Locate the cell with the specified text and output its (x, y) center coordinate. 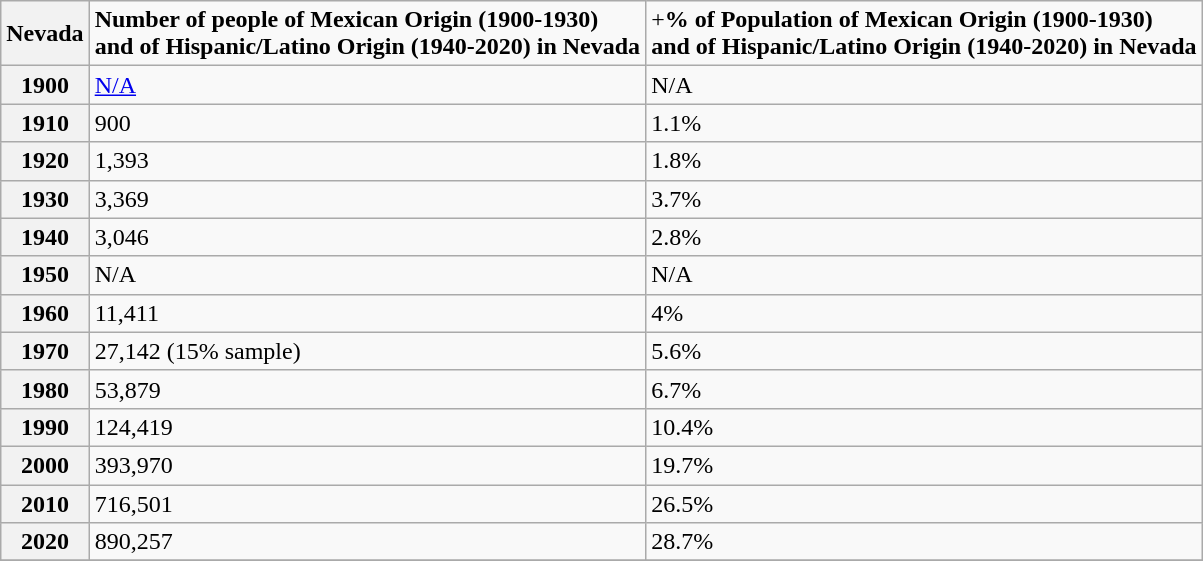
3,046 (367, 237)
11,411 (367, 313)
19.7% (924, 465)
1960 (45, 313)
890,257 (367, 542)
1940 (45, 237)
1930 (45, 199)
Nevada (45, 34)
393,970 (367, 465)
2020 (45, 542)
1950 (45, 275)
4% (924, 313)
+% of Population of Mexican Origin (1900-1930) and of Hispanic/Latino Origin (1940-2020) in Nevada (924, 34)
28.7% (924, 542)
26.5% (924, 503)
716,501 (367, 503)
1990 (45, 427)
3.7% (924, 199)
900 (367, 123)
1970 (45, 351)
1.8% (924, 161)
1910 (45, 123)
1920 (45, 161)
53,879 (367, 389)
1900 (45, 85)
1,393 (367, 161)
3,369 (367, 199)
1980 (45, 389)
27,142 (15% sample) (367, 351)
2000 (45, 465)
2010 (45, 503)
6.7% (924, 389)
Number of people of Mexican Origin (1900-1930) and of Hispanic/Latino Origin (1940-2020) in Nevada (367, 34)
1.1% (924, 123)
124,419 (367, 427)
10.4% (924, 427)
5.6% (924, 351)
2.8% (924, 237)
